Search for the cell housing the specified text and yield its (X, Y) center coordinate. 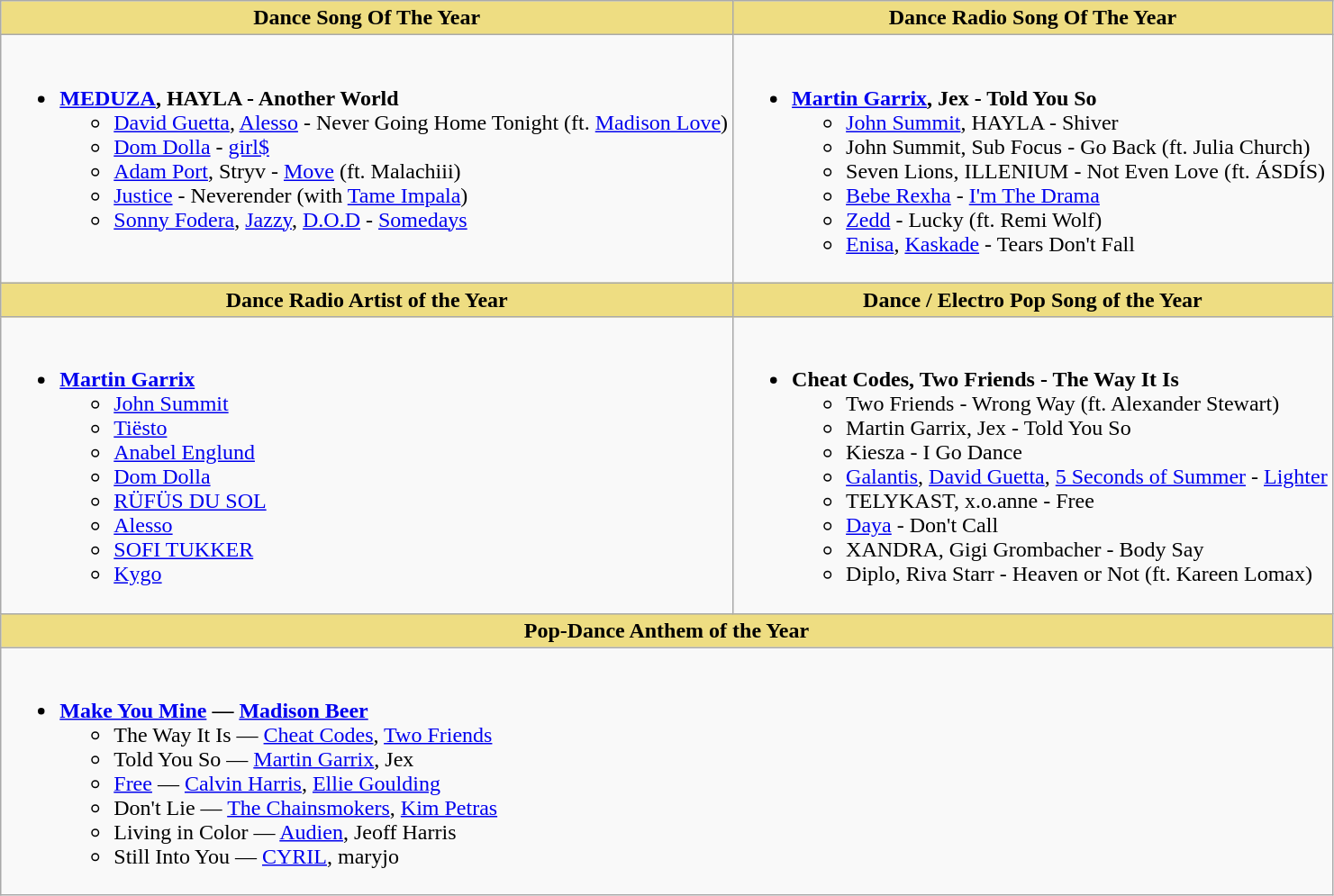
Pop-Dance Anthem of the Year (667, 630)
Dance Song Of The Year (368, 18)
Dance / Electro Pop Song of the Year (1033, 300)
Martin GarrixJohn SummitTiëstoAnabel EnglundDom DollaRÜFÜS DU SOLAlessoSOFI TUKKERKygo (368, 465)
Dance Radio Song Of The Year (1033, 18)
Dance Radio Artist of the Year (368, 300)
